Return [x, y] of the center of cell containing provided text 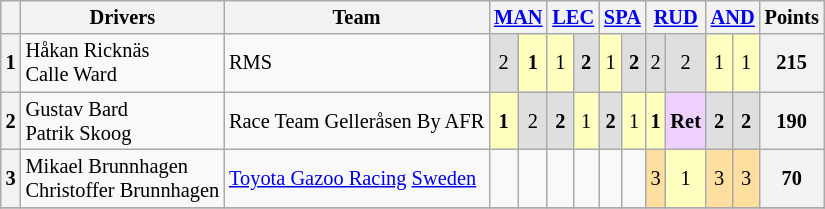
Toyota Gazoo Racing Sweden [356, 178]
215 [792, 63]
Mikael Brunnhagen Christoffer Brunnhagen [123, 178]
Håkan Ricknäs Calle Ward [123, 63]
Team [356, 17]
70 [792, 178]
LEC [573, 17]
Drivers [123, 17]
AND [733, 17]
Ret [686, 121]
SPA [622, 17]
Gustav Bard Patrik Skoog [123, 121]
Points [792, 17]
MAN [518, 17]
190 [792, 121]
RUD [676, 17]
Race Team Gelleråsen By AFR [356, 121]
RMS [356, 63]
